From the cell containing the given text, extract its center point as (x, y) coordinate. 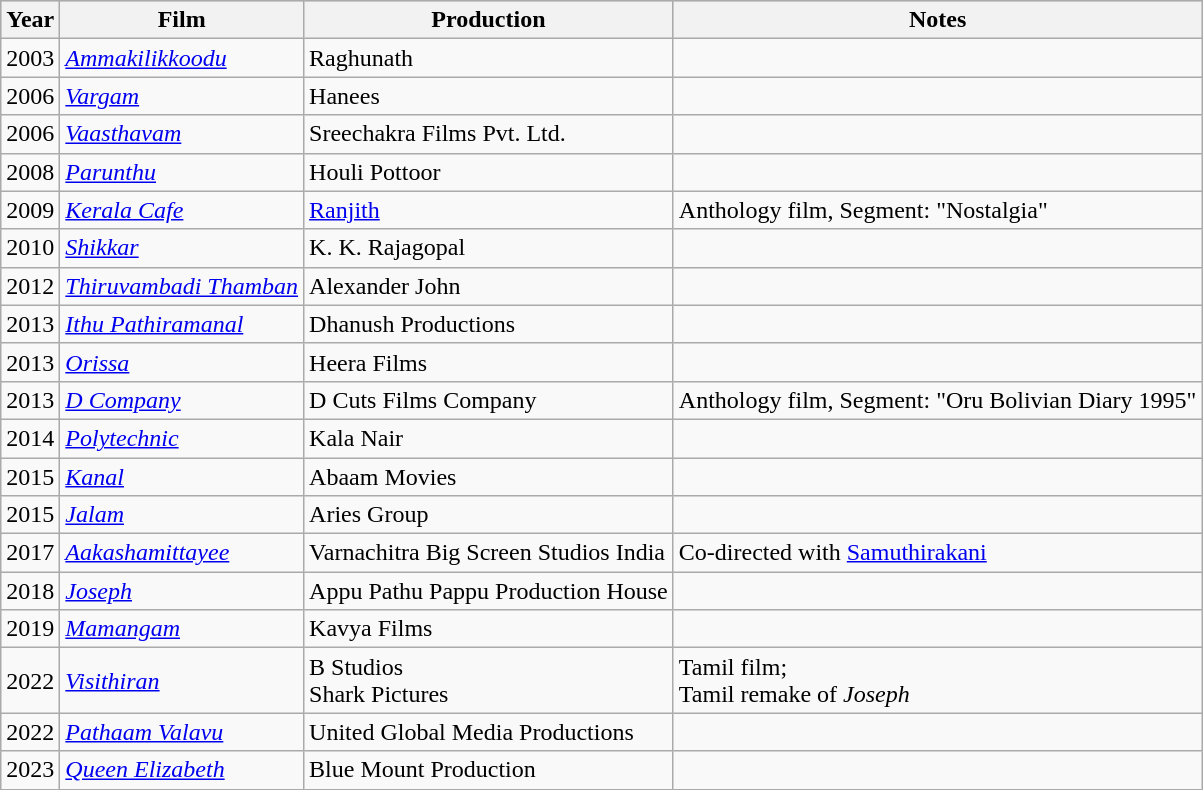
Aakashamittayee (182, 553)
2009 (30, 210)
Aries Group (489, 515)
Joseph (182, 591)
D Company (182, 400)
Kanal (182, 477)
2012 (30, 286)
K. K. Rajagopal (489, 248)
Film (182, 20)
Thiruvambadi Thamban (182, 286)
Tamil film; Tamil remake of Joseph (938, 680)
United Global Media Productions (489, 732)
Sreechakra Films Pvt. Ltd. (489, 134)
Kala Nair (489, 438)
2019 (30, 629)
Dhanush Productions (489, 324)
Hanees (489, 96)
Vaasthavam (182, 134)
2018 (30, 591)
Ranjith (489, 210)
Vargam (182, 96)
Visithiran (182, 680)
2010 (30, 248)
Queen Elizabeth (182, 770)
Co-directed with Samuthirakani (938, 553)
Blue Mount Production (489, 770)
Appu Pathu Pappu Production House (489, 591)
Raghunath (489, 58)
Notes (938, 20)
Pathaam Valavu (182, 732)
D Cuts Films Company (489, 400)
2023 (30, 770)
Alexander John (489, 286)
Kerala Cafe (182, 210)
Ammakilikkoodu (182, 58)
Mamangam (182, 629)
2008 (30, 172)
Ithu Pathiramanal (182, 324)
2003 (30, 58)
Year (30, 20)
Production (489, 20)
2014 (30, 438)
Abaam Movies (489, 477)
Houli Pottoor (489, 172)
Kavya Films (489, 629)
Orissa (182, 362)
2017 (30, 553)
Anthology film, Segment: "Oru Bolivian Diary 1995" (938, 400)
Shikkar (182, 248)
Heera Films (489, 362)
Parunthu (182, 172)
Varnachitra Big Screen Studios India (489, 553)
Polytechnic (182, 438)
B StudiosShark Pictures (489, 680)
Jalam (182, 515)
Anthology film, Segment: "Nostalgia" (938, 210)
